Return [X, Y] of the center of cell containing provided text 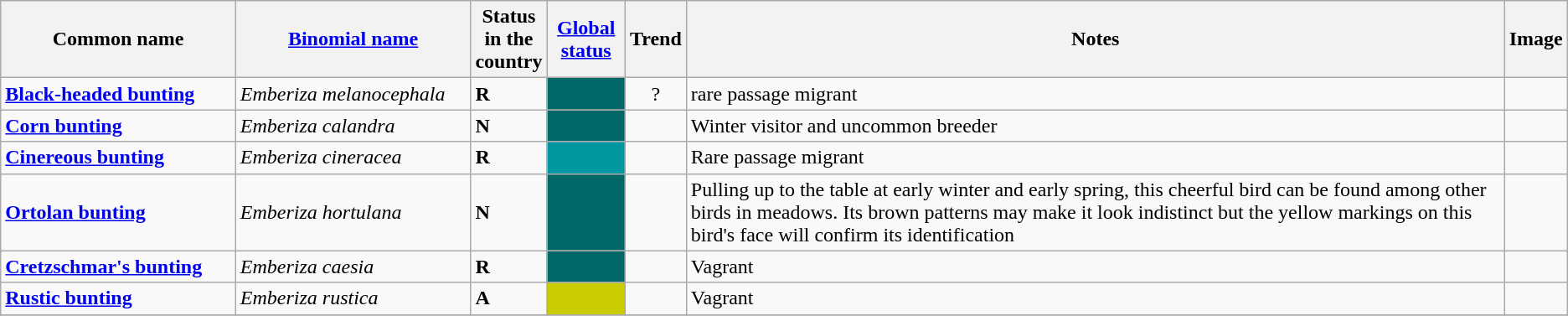
Corn bunting [119, 126]
Emberiza melanocephala [353, 94]
Emberiza rustica [353, 298]
Black-headed bunting [119, 94]
Ortolan bunting [119, 212]
Emberiza cineracea [353, 158]
A [509, 298]
Cinereous bunting [119, 158]
Emberiza caesia [353, 267]
Image [1536, 39]
Emberiza hortulana [353, 212]
Winter visitor and uncommon breeder [1096, 126]
Common name [119, 39]
Rustic bunting [119, 298]
Notes [1096, 39]
Trend [655, 39]
Rare passage migrant [1096, 158]
Status in the country [509, 39]
Emberiza calandra [353, 126]
Binomial name [353, 39]
? [655, 94]
rare passage migrant [1096, 94]
Global status [586, 39]
Cretzschmar's bunting [119, 267]
